Pinpoint the cell where the given text exists, returning its [x, y] midpoint coordinate. 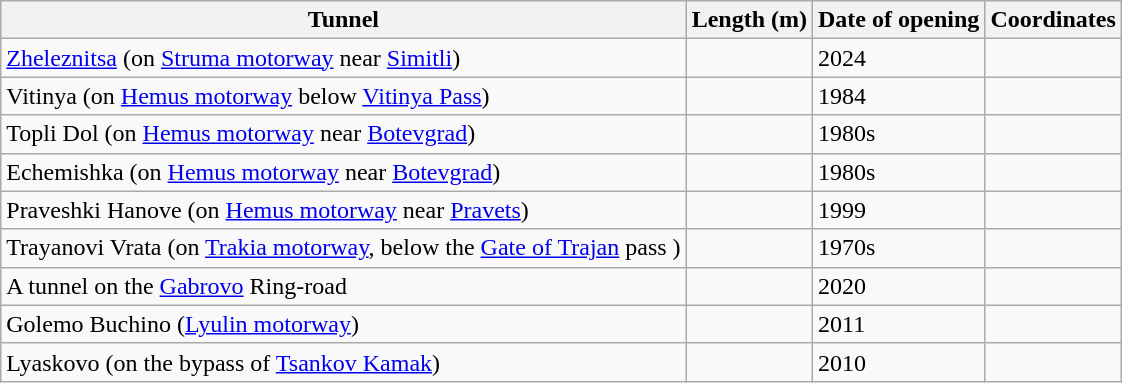
2010 [899, 362]
Lyaskovo (on the bypass of Tsankov Kamak) [344, 362]
1984 [899, 96]
Date of opening [899, 20]
Tunnel [344, 20]
Praveshki Hanove (on Hemus motorway near Pravets) [344, 210]
Vitinya (on Hemus motorway below Vitinya Pass) [344, 96]
2024 [899, 58]
2011 [899, 324]
Coordinates [1053, 20]
Topli Dol (on Hemus motorway near Botevgrad) [344, 134]
Golemo Buchino (Lyulin motorway) [344, 324]
Trayanovi Vrata (on Trakia motorway, below the Gate of Trajan pass ) [344, 248]
A tunnel on the Gabrovo Ring-road [344, 286]
Length (m) [749, 20]
1999 [899, 210]
1970s [899, 248]
Echemishka (on Hemus motorway near Botevgrad) [344, 172]
Zheleznitsa (on Struma motorway near Simitli) [344, 58]
2020 [899, 286]
